Scan for the cell matching the given text and deliver its [x, y] coordinate at center. 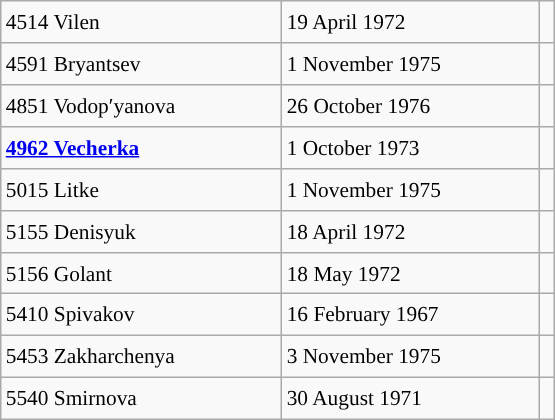
16 February 1967 [410, 315]
3 November 1975 [410, 357]
18 April 1972 [410, 231]
26 October 1976 [410, 106]
19 April 1972 [410, 22]
4851 Vodopʹyanova [142, 106]
5015 Litke [142, 189]
4962 Vecherka [142, 148]
4514 Vilen [142, 22]
18 May 1972 [410, 273]
30 August 1971 [410, 399]
5540 Smirnova [142, 399]
5155 Denisyuk [142, 231]
5156 Golant [142, 273]
4591 Bryantsev [142, 64]
5453 Zakharchenya [142, 357]
1 October 1973 [410, 148]
5410 Spivakov [142, 315]
